Return [X, Y] of the center of cell containing provided text 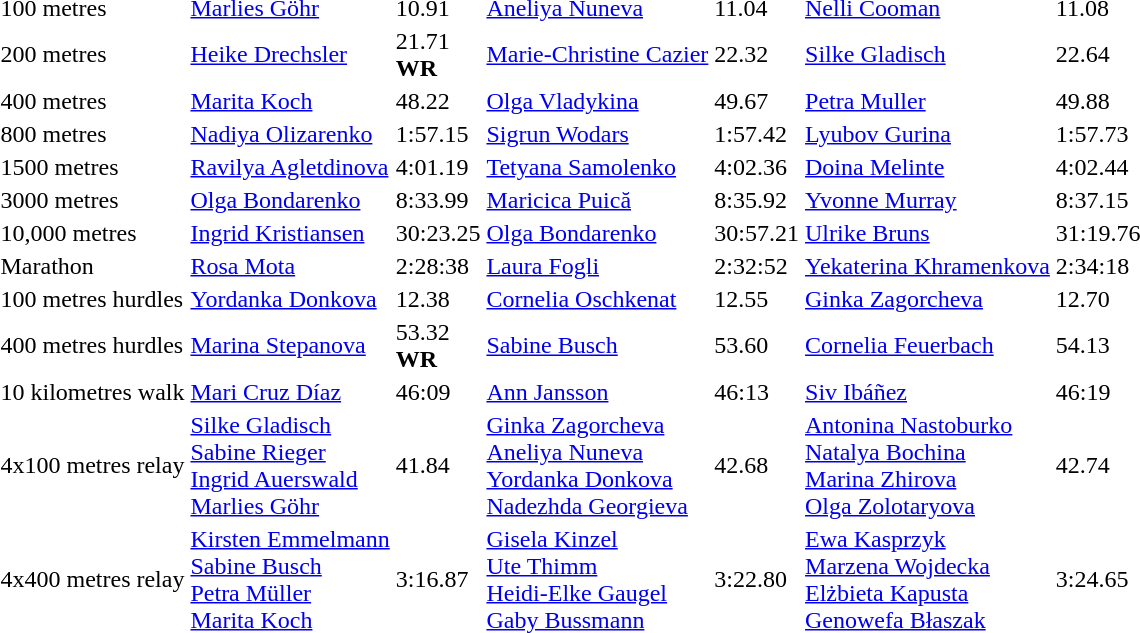
Marina Stepanova [290, 346]
Marie-Christine Cazier [598, 54]
Ginka ZagorchevaAneliya NunevaYordanka DonkovaNadezhda Georgieva [598, 466]
Silke GladischSabine RiegerIngrid AuerswaldMarlies Göhr [290, 466]
Cornelia Oschkenat [598, 299]
Lyubov Gurina [928, 134]
12.55 [757, 299]
22.32 [757, 54]
4:02.36 [757, 167]
Yordanka Donkova [290, 299]
Yekaterina Khramenkova [928, 266]
Ginka Zagorcheva [928, 299]
Marita Koch [290, 101]
Mari Cruz Díaz [290, 392]
Laura Fogli [598, 266]
42.68 [757, 466]
Heike Drechsler [290, 54]
Silke Gladisch [928, 54]
Ann Jansson [598, 392]
Sabine Busch [598, 346]
46:09 [438, 392]
21.71WR [438, 54]
30:57.21 [757, 233]
2:32:52 [757, 266]
Rosa Mota [290, 266]
30:23.25 [438, 233]
53.60 [757, 346]
8:35.92 [757, 200]
12.38 [438, 299]
Ingrid Kristiansen [290, 233]
Petra Muller [928, 101]
Yvonne Murray [928, 200]
Maricica Puică [598, 200]
4:01.19 [438, 167]
Nadiya Olizarenko [290, 134]
49.67 [757, 101]
46:13 [757, 392]
Tetyana Samolenko [598, 167]
Sigrun Wodars [598, 134]
Ravilya Agletdinova [290, 167]
Doina Melinte [928, 167]
1:57.42 [757, 134]
Olga Vladykina [598, 101]
Cornelia Feuerbach [928, 346]
2:28:38 [438, 266]
48.22 [438, 101]
Antonina Nastoburko Natalya Bochina Marina Zhirova Olga Zolotaryova [928, 466]
41.84 [438, 466]
1:57.15 [438, 134]
Ulrike Bruns [928, 233]
8:33.99 [438, 200]
Siv Ibáñez [928, 392]
53.32WR [438, 346]
